Determine the (x, y) coordinate at the center of the cell enclosing the given text.  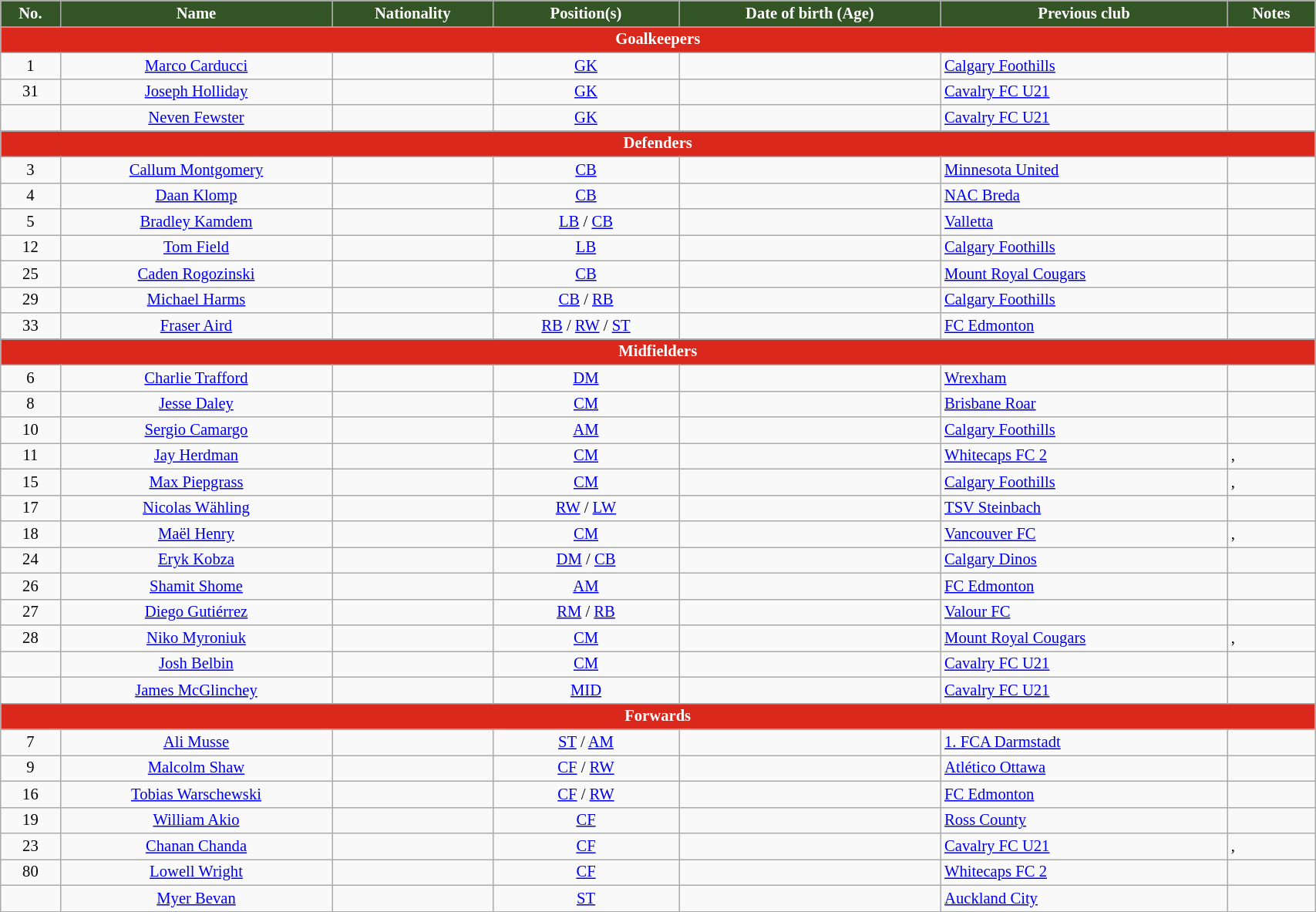
4 (31, 196)
Auckland City (1084, 898)
Notes (1271, 13)
Chanan Chanda (196, 846)
Ali Musse (196, 742)
Valour FC (1084, 612)
RM / RB (586, 612)
No. (31, 13)
Daan Klomp (196, 196)
Niko Myroniuk (196, 638)
33 (31, 326)
Tobias Warschewski (196, 794)
TSV Steinbach (1084, 508)
RB / RW / ST (586, 326)
Eryk Kobza (196, 560)
10 (31, 429)
Goalkeepers (658, 39)
24 (31, 560)
Caden Rogozinski (196, 274)
Name (196, 13)
LB / CB (586, 221)
Marco Carducci (196, 66)
Vancouver FC (1084, 534)
6 (31, 378)
Jesse Daley (196, 404)
Bradley Kamdem (196, 221)
1. FCA Darmstadt (1084, 742)
Jay Herdman (196, 456)
Minnesota United (1084, 170)
Forwards (658, 716)
DM / CB (586, 560)
Sergio Camargo (196, 429)
Diego Gutiérrez (196, 612)
Ross County (1084, 820)
26 (31, 586)
Malcolm Shaw (196, 768)
Position(s) (586, 13)
Joseph Holliday (196, 92)
Nationality (412, 13)
MID (586, 690)
Tom Field (196, 247)
Date of birth (Age) (809, 13)
12 (31, 247)
29 (31, 300)
80 (31, 872)
LB (586, 247)
23 (31, 846)
Michael Harms (196, 300)
Maël Henry (196, 534)
Fraser Aird (196, 326)
Brisbane Roar (1084, 404)
Lowell Wright (196, 872)
Defenders (658, 143)
Charlie Trafford (196, 378)
Previous club (1084, 13)
Shamit Shome (196, 586)
Josh Belbin (196, 664)
9 (31, 768)
James McGlinchey (196, 690)
Callum Montgomery (196, 170)
Atlético Ottawa (1084, 768)
Wrexham (1084, 378)
19 (31, 820)
25 (31, 274)
NAC Breda (1084, 196)
7 (31, 742)
15 (31, 482)
27 (31, 612)
CB / RB (586, 300)
Neven Fewster (196, 118)
31 (31, 92)
11 (31, 456)
Myer Bevan (196, 898)
Max Piepgrass (196, 482)
3 (31, 170)
ST / AM (586, 742)
RW / LW (586, 508)
1 (31, 66)
Midfielders (658, 352)
18 (31, 534)
Calgary Dinos (1084, 560)
DM (586, 378)
16 (31, 794)
ST (586, 898)
William Akio (196, 820)
Valletta (1084, 221)
8 (31, 404)
5 (31, 221)
28 (31, 638)
Nicolas Wähling (196, 508)
17 (31, 508)
